Detect which cell encompasses the target text, then output its [x, y] center coordinate. 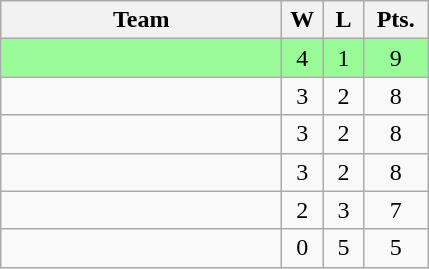
Pts. [396, 20]
Team [142, 20]
9 [396, 58]
7 [396, 210]
4 [302, 58]
1 [344, 58]
L [344, 20]
W [302, 20]
0 [302, 248]
